Search for the cell housing the specified text and yield its (x, y) center coordinate. 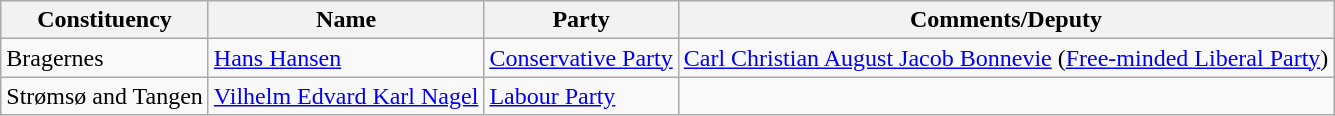
Carl Christian August Jacob Bonnevie (Free-minded Liberal Party) (1006, 58)
Constituency (105, 20)
Hans Hansen (346, 58)
Comments/Deputy (1006, 20)
Vilhelm Edvard Karl Nagel (346, 96)
Party (581, 20)
Labour Party (581, 96)
Strømsø and Tangen (105, 96)
Name (346, 20)
Conservative Party (581, 58)
Bragernes (105, 58)
